Find where the given text appears and provide that cell's center as (x, y) coordinate. 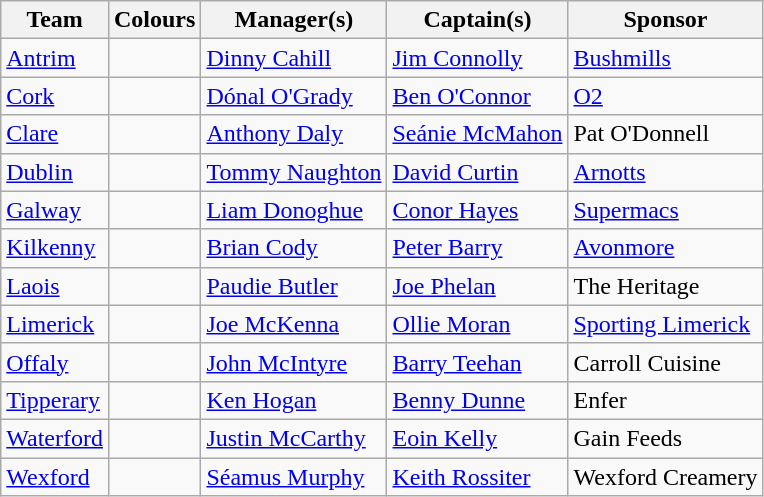
Kilkenny (55, 248)
Jim Connolly (478, 58)
Tipperary (55, 400)
David Curtin (478, 172)
Dónal O'Grady (294, 96)
Carroll Cuisine (666, 362)
Sporting Limerick (666, 324)
O2 (666, 96)
Joe McKenna (294, 324)
Laois (55, 286)
Pat O'Donnell (666, 134)
Enfer (666, 400)
Keith Rossiter (478, 477)
Liam Donoghue (294, 210)
Wexford Creamery (666, 477)
Benny Dunne (478, 400)
Antrim (55, 58)
Séamus Murphy (294, 477)
Ken Hogan (294, 400)
Justin McCarthy (294, 438)
Offaly (55, 362)
Ollie Moran (478, 324)
Captain(s) (478, 20)
Avonmore (666, 248)
Manager(s) (294, 20)
Colours (154, 20)
Clare (55, 134)
Anthony Daly (294, 134)
Paudie Butler (294, 286)
Wexford (55, 477)
Ben O'Connor (478, 96)
Tommy Naughton (294, 172)
Dinny Cahill (294, 58)
Cork (55, 96)
Bushmills (666, 58)
Brian Cody (294, 248)
Eoin Kelly (478, 438)
Gain Feeds (666, 438)
Supermacs (666, 210)
John McIntyre (294, 362)
Arnotts (666, 172)
Joe Phelan (478, 286)
Limerick (55, 324)
Galway (55, 210)
Team (55, 20)
Seánie McMahon (478, 134)
Barry Teehan (478, 362)
The Heritage (666, 286)
Conor Hayes (478, 210)
Waterford (55, 438)
Dublin (55, 172)
Sponsor (666, 20)
Peter Barry (478, 248)
